Scan for the cell matching the given text and deliver its (x, y) coordinate at center. 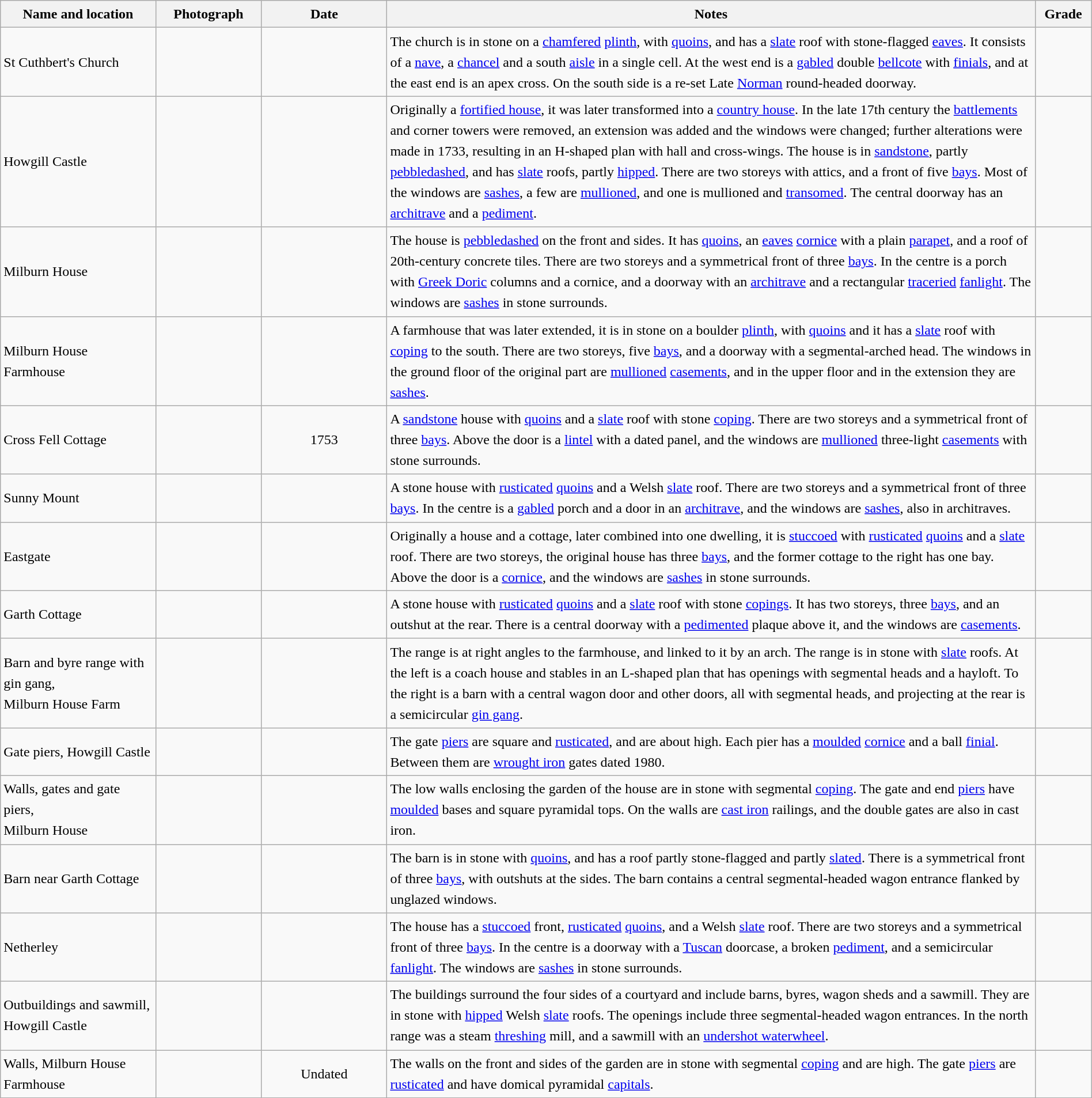
Notes (711, 14)
Howgill Castle (78, 161)
Date (324, 14)
Gate piers, Howgill Castle (78, 751)
Outbuildings and sawmill,Howgill Castle (78, 1016)
Photograph (208, 14)
Cross Fell Cottage (78, 440)
Barn near Garth Cottage (78, 879)
Walls, Milburn House Farmhouse (78, 1074)
Name and location (78, 14)
Walls, gates and gate piers,Milburn House (78, 810)
Grade (1063, 14)
Milburn House Farmhouse (78, 361)
Garth Cottage (78, 614)
Milburn House (78, 272)
St Cuthbert's Church (78, 62)
Netherley (78, 947)
Undated (324, 1074)
Eastgate (78, 556)
Barn and byre range with gin gang,Milburn House Farm (78, 683)
1753 (324, 440)
Sunny Mount (78, 498)
